Determine the [X, Y] coordinate at the center of the cell enclosing the given text.  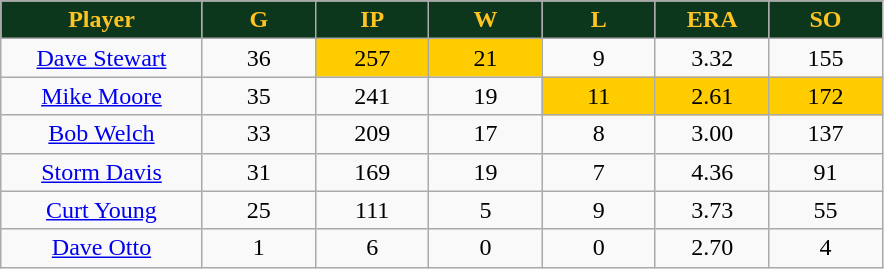
IP [372, 20]
31 [258, 172]
8 [598, 134]
3.32 [712, 58]
2.70 [712, 248]
Storm Davis [102, 172]
Mike Moore [102, 96]
172 [826, 96]
L [598, 20]
G [258, 20]
137 [826, 134]
ERA [712, 20]
33 [258, 134]
4 [826, 248]
Player [102, 20]
111 [372, 210]
11 [598, 96]
4.36 [712, 172]
169 [372, 172]
21 [486, 58]
Dave Otto [102, 248]
3.00 [712, 134]
25 [258, 210]
55 [826, 210]
257 [372, 58]
3.73 [712, 210]
241 [372, 96]
Dave Stewart [102, 58]
17 [486, 134]
6 [372, 248]
209 [372, 134]
Curt Young [102, 210]
36 [258, 58]
2.61 [712, 96]
5 [486, 210]
1 [258, 248]
155 [826, 58]
7 [598, 172]
W [486, 20]
35 [258, 96]
SO [826, 20]
Bob Welch [102, 134]
91 [826, 172]
